From the cell containing the given text, extract its center point as [x, y] coordinate. 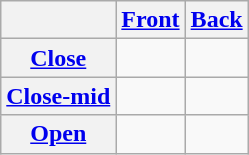
Front [150, 20]
Back [216, 20]
Open [58, 134]
Close-mid [58, 96]
Close [58, 58]
